Extract the [X, Y] coordinate from the center of the cell holding the provided text.  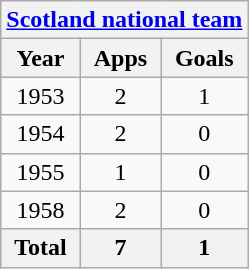
Apps [120, 58]
Goals [204, 58]
1954 [40, 134]
1953 [40, 96]
7 [120, 248]
Scotland national team [124, 20]
Total [40, 248]
1955 [40, 172]
1958 [40, 210]
Year [40, 58]
